For the text-containing cell, return its midpoint in [x, y] coordinate format. 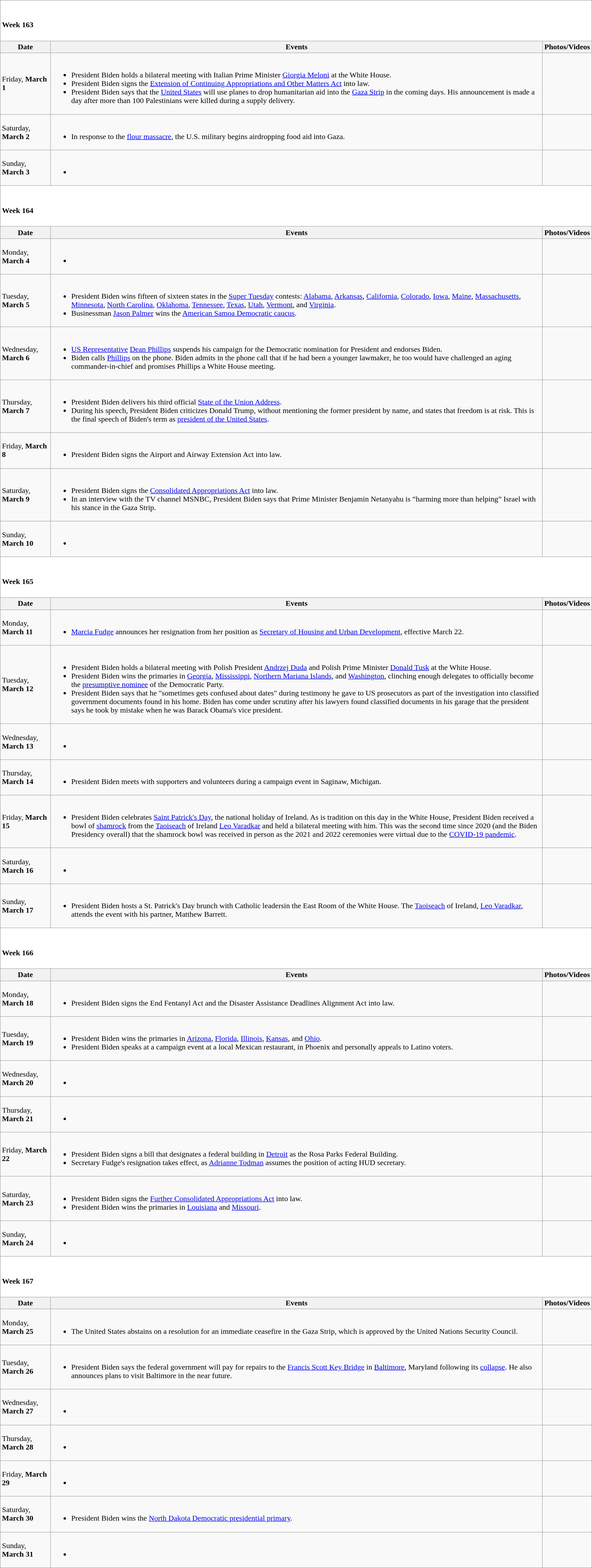
Sunday, March 31 [25, 1550]
Friday, March 29 [25, 1478]
Thursday, March 28 [25, 1443]
Sunday, March 17 [25, 906]
Wednesday, March 20 [25, 1079]
Sunday, March 10 [25, 539]
Monday, March 4 [25, 257]
In response to the flour massacre, the U.S. military begins airdropping food aid into Gaza. [297, 132]
Marcia Fudge announces her resignation from her position as Secretary of Housing and Urban Development, effective March 22. [297, 628]
Tuesday, March 5 [25, 301]
Saturday, March 23 [25, 1199]
The United States abstains on a resolution for an immediate ceasefire in the Gaza Strip, which is approved by the United Nations Security Council. [297, 1327]
Wednesday, March 13 [25, 741]
Week 166 [296, 949]
Week 163 [296, 21]
Saturday, March 2 [25, 132]
Tuesday, March 26 [25, 1367]
Tuesday, March 19 [25, 1039]
Week 164 [296, 206]
Saturday, March 16 [25, 866]
Friday, March 22 [25, 1154]
Week 165 [296, 577]
Monday, March 18 [25, 999]
Tuesday, March 12 [25, 684]
Sunday, March 3 [25, 168]
Wednesday, March 27 [25, 1407]
Saturday, March 30 [25, 1514]
President Biden signs the Airport and Airway Extension Act into law. [297, 451]
Monday, March 25 [25, 1327]
President Biden signs the Further Consolidated Appropriations Act into law.President Biden wins the primaries in Louisiana and Missouri. [297, 1199]
Friday, March 8 [25, 451]
Thursday, March 14 [25, 777]
Week 167 [296, 1277]
Friday, March 1 [25, 84]
Saturday, March 9 [25, 495]
President Biden wins the North Dakota Democratic presidential primary. [297, 1514]
Thursday, March 7 [25, 406]
Friday, March 15 [25, 822]
President Biden signs the End Fentanyl Act and the Disaster Assistance Deadlines Alignment Act into law. [297, 999]
Thursday, March 21 [25, 1114]
Sunday, March 24 [25, 1239]
President Biden meets with supporters and volunteers during a campaign event in Saginaw, Michigan. [297, 777]
Wednesday, March 6 [25, 353]
Monday, March 11 [25, 628]
